Identify which cell holds the provided text, then report its (X, Y) central coordinate. 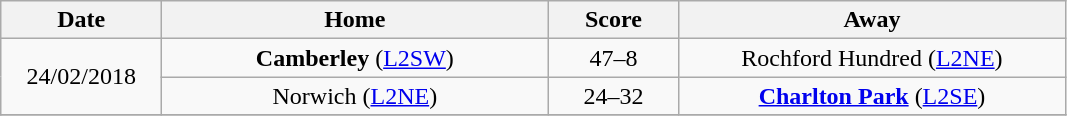
Score (614, 20)
Away (872, 20)
24/02/2018 (82, 77)
Charlton Park (L2SE) (872, 96)
Date (82, 20)
Rochford Hundred (L2NE) (872, 58)
47–8 (614, 58)
Norwich (L2NE) (355, 96)
Home (355, 20)
Camberley (L2SW) (355, 58)
24–32 (614, 96)
